Determine the [X, Y] coordinate at the center of the cell enclosing the given text.  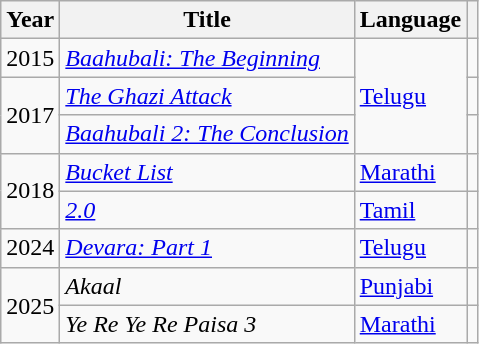
2018 [30, 191]
Tamil [410, 210]
Akaal [207, 286]
Punjabi [410, 286]
Bucket List [207, 172]
2.0 [207, 210]
Title [207, 20]
2017 [30, 115]
Baahubali: The Beginning [207, 58]
Year [30, 20]
Baahubali 2: The Conclusion [207, 134]
Language [410, 20]
The Ghazi Attack [207, 96]
Devara: Part 1 [207, 248]
2015 [30, 58]
2025 [30, 305]
2024 [30, 248]
Ye Re Ye Re Paisa 3 [207, 324]
